Extract the (X, Y) coordinate from the center of the cell holding the provided text.  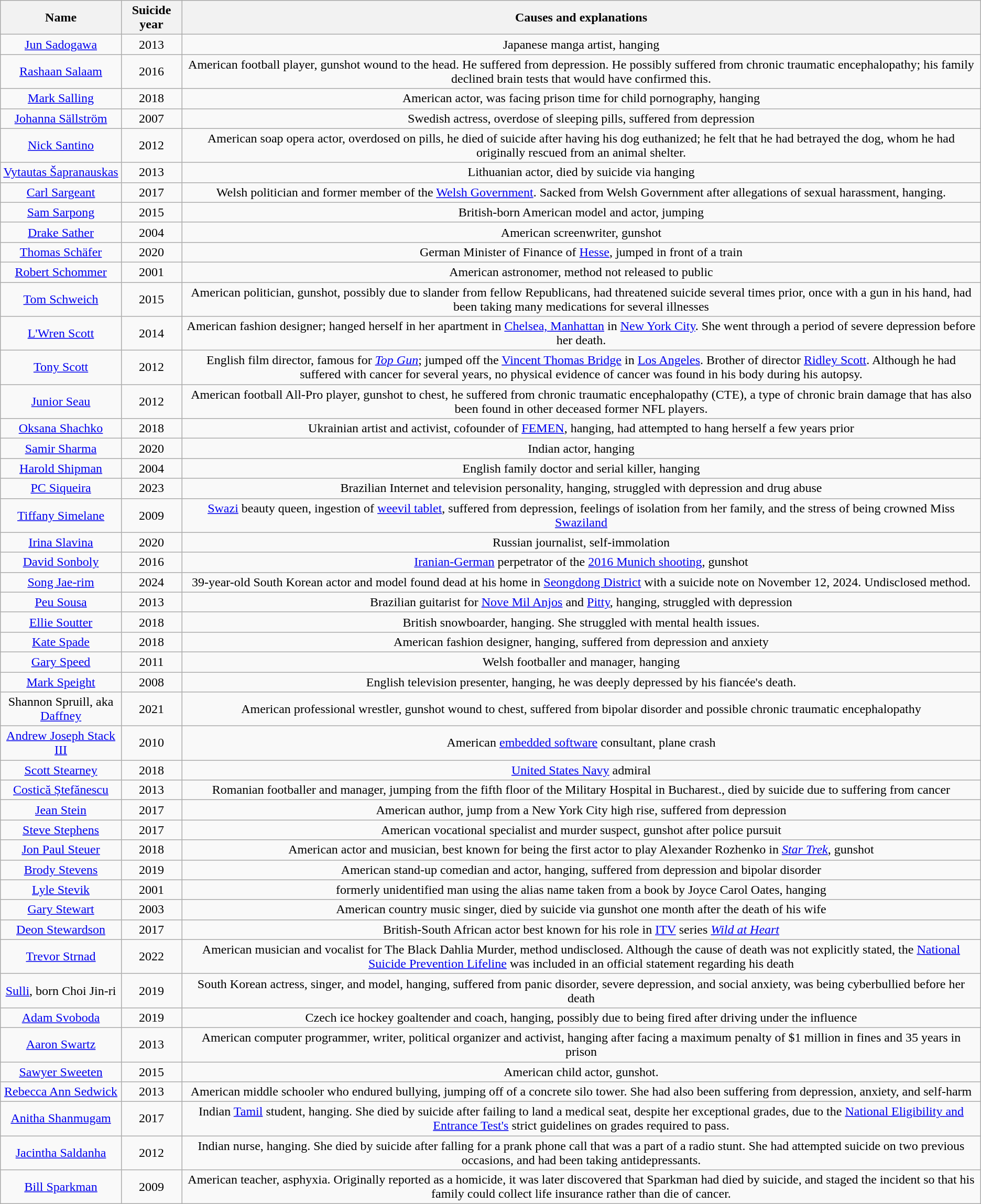
Vytautas Šapranauskas (61, 172)
Scott Stearney (61, 770)
Gary Speed (61, 662)
Jon Paul Steuer (61, 850)
American vocational specialist and murder suspect, gunshot after police pursuit (582, 830)
American professional wrestler, gunshot wound to chest, suffered from bipolar disorder and possible chronic traumatic encephalopathy (582, 709)
Tony Scott (61, 368)
Thomas Schäfer (61, 252)
Song Jae-rim (61, 582)
Jun Sadogawa (61, 45)
2007 (151, 118)
Brazilian guitarist for Nove Mil Anjos and Pitty, hanging, struggled with depression (582, 602)
Carl Sargeant (61, 192)
American actor and musician, best known for being the first actor to play Alexander Rozhenko in Star Trek, gunshot (582, 850)
Romanian footballer and manager, jumping from the fifth floor of the Military Hospital in Bucharest., died by suicide due to suffering from cancer (582, 790)
American author, jump from a New York City high rise, suffered from depression (582, 810)
Peu Sousa (61, 602)
British snowboarder, hanging. She struggled with mental health issues. (582, 622)
Oksana Shachko (61, 429)
39-year-old South Korean actor and model found dead at his home in Seongdong District with a suicide note on November 12, 2024. Undisclosed method. (582, 582)
2024 (151, 582)
2003 (151, 910)
United States Navy admiral (582, 770)
Ukrainian artist and activist, cofounder of FEMEN, hanging, had attempted to hang herself a few years prior (582, 429)
Aaron Swartz (61, 1045)
Ellie Soutter (61, 622)
British-South African actor best known for his role in ITV series Wild at Heart (582, 929)
2022 (151, 957)
Causes and explanations (582, 18)
2008 (151, 682)
Andrew Joseph Stack III (61, 743)
Rebecca Ann Sedwick (61, 1092)
Shannon Spruill, aka Daffney (61, 709)
Deon Stewardson (61, 929)
Robert Schommer (61, 272)
Sam Sarpong (61, 212)
American screenwriter, gunshot (582, 232)
Bill Sparkman (61, 1187)
Czech ice hockey goaltender and coach, hanging, possibly due to being fired after driving under the influence (582, 1017)
2014 (151, 333)
American actor, was facing prison time for child pornography, hanging (582, 98)
Jean Stein (61, 810)
Sulli, born Choi Jin-ri (61, 990)
German Minister of Finance of Hesse, jumped in front of a train (582, 252)
Mark Salling (61, 98)
American embedded software consultant, plane crash (582, 743)
Adam Svoboda (61, 1017)
Harold Shipman (61, 468)
Sawyer Sweeten (61, 1071)
English television presenter, hanging, he was deeply depressed by his fiancée's death. (582, 682)
British-born American model and actor, jumping (582, 212)
Mark Speight (61, 682)
Lithuanian actor, died by suicide via hanging (582, 172)
Anitha Shanmugam (61, 1119)
Name (61, 18)
Welsh politician and former member of the Welsh Government. Sacked from Welsh Government after allegations of sexual harassment, hanging. (582, 192)
Swedish actress, overdose of sleeping pills, suffered from depression (582, 118)
Nick Santino (61, 146)
Jacintha Saldanha (61, 1153)
PC Siqueira (61, 488)
Kate Spade (61, 642)
Costică Ștefănescu (61, 790)
Irina Slavina (61, 542)
English family doctor and serial killer, hanging (582, 468)
Rashaan Salaam (61, 71)
L'Wren Scott (61, 333)
American astronomer, method not released to public (582, 272)
2023 (151, 488)
Steve Stephens (61, 830)
Samir Sharma (61, 448)
Welsh footballer and manager, hanging (582, 662)
Tom Schweich (61, 299)
American country music singer, died by suicide via gunshot one month after the death of his wife (582, 910)
American child actor, gunshot. (582, 1071)
American fashion designer, hanging, suffered from depression and anxiety (582, 642)
Russian journalist, self-immolation (582, 542)
Johanna Sällström (61, 118)
Suicide year (151, 18)
formerly unidentified man using the alias name taken from a book by Joyce Carol Oates, hanging (582, 890)
Tiffany Simelane (61, 516)
Japanese manga artist, hanging (582, 45)
Drake Sather (61, 232)
Trevor Strnad (61, 957)
Junior Seau (61, 401)
2021 (151, 709)
Brody Stevens (61, 870)
Indian actor, hanging (582, 448)
American stand-up comedian and actor, hanging, suffered from depression and bipolar disorder (582, 870)
Brazilian Internet and television personality, hanging, struggled with depression and drug abuse (582, 488)
2011 (151, 662)
Gary Stewart (61, 910)
Lyle Stevik (61, 890)
2010 (151, 743)
David Sonboly (61, 562)
Iranian-German perpetrator of the 2016 Munich shooting, gunshot (582, 562)
